Scan for the cell matching the given text and deliver its [x, y] coordinate at center. 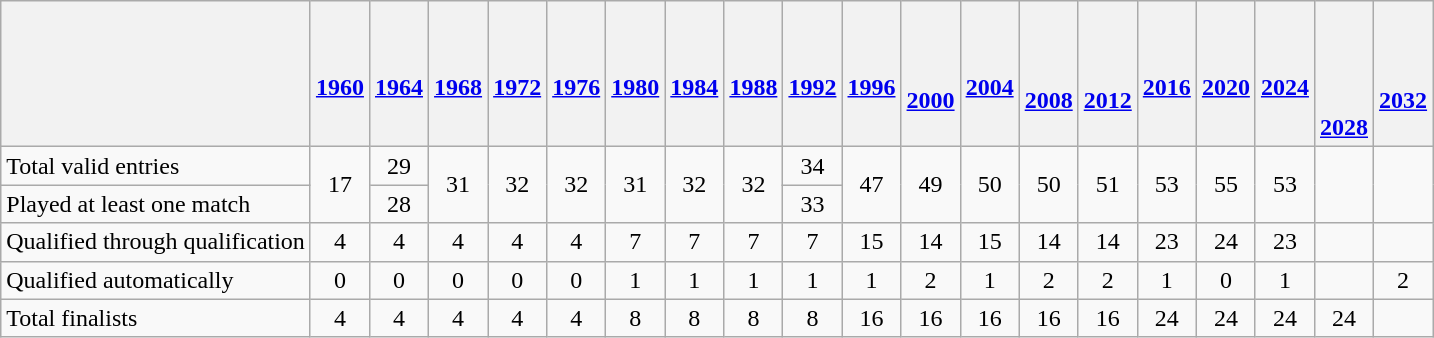
49 [930, 185]
Qualified automatically [156, 280]
2004 [990, 74]
2008 [1048, 74]
1992 [812, 74]
55 [1226, 185]
28 [398, 204]
1972 [518, 74]
34 [812, 166]
1984 [694, 74]
29 [398, 166]
47 [872, 185]
2016 [1166, 74]
2000 [930, 74]
Qualified through qualification [156, 242]
1960 [340, 74]
17 [340, 185]
2020 [1226, 74]
Total finalists [156, 318]
1964 [398, 74]
Played at least one match [156, 204]
1976 [576, 74]
1980 [636, 74]
Total valid entries [156, 166]
51 [1108, 185]
1968 [458, 74]
1988 [754, 74]
33 [812, 204]
2012 [1108, 74]
2024 [1284, 74]
1996 [872, 74]
2028 [1344, 74]
2032 [1404, 74]
